From the cell containing the given text, extract its center point as [x, y] coordinate. 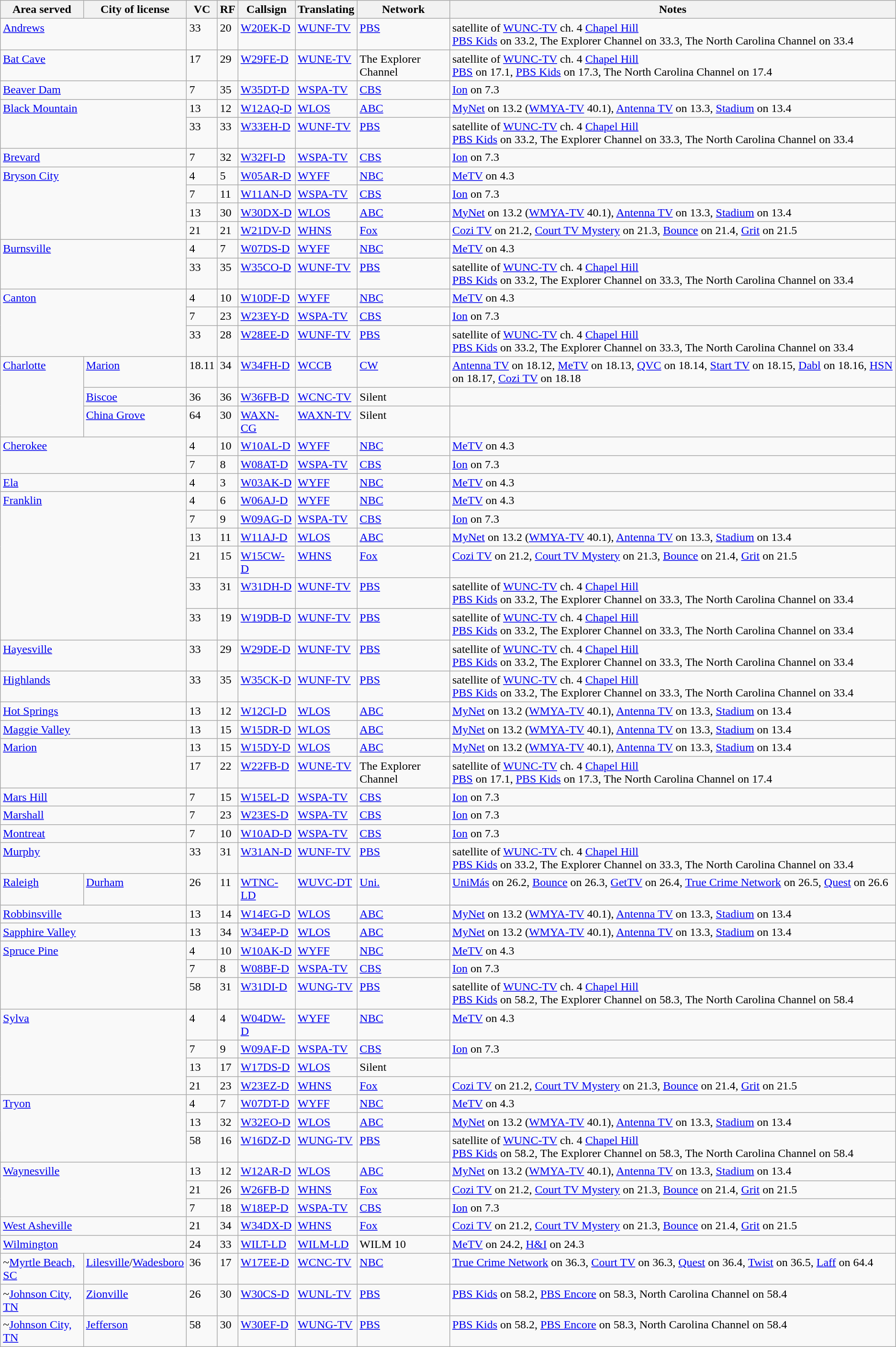
W20EK-D [266, 34]
W12CI-D [266, 711]
W07DS-D [266, 248]
Charlotte [42, 397]
W28EE-D [266, 341]
W32FI-D [266, 157]
W22FB-D [266, 773]
Lilesville/Wadesboro [135, 1268]
Franklin [94, 566]
24 [202, 1244]
Jefferson [135, 1331]
3 [228, 483]
Notes [672, 10]
19 [228, 624]
W23EZ-D [266, 1086]
W08BF-D [266, 968]
Antenna TV on 18.12, MeTV on 18.13, QVC on 18.14, Start TV on 18.15, Dabl on 18.16, HSN on 18.17, Cozi TV on 18.18 [672, 372]
RF [228, 10]
W17DS-D [266, 1067]
W06AJ-D [266, 501]
W35CK-D [266, 686]
Burnsville [94, 264]
28 [228, 341]
Biscoe [135, 397]
W35CO-D [266, 273]
W32EO-D [266, 1122]
W10DF-D [266, 298]
W34EP-D [266, 932]
W29FE-D [266, 65]
W10AK-D [266, 950]
Durham [135, 889]
~Myrtle Beach, SC [42, 1268]
Ela [94, 483]
WTNC-LD [266, 889]
WILM-LD [326, 1244]
Hayesville [94, 655]
Canton [94, 323]
W15EL-D [266, 797]
W30EF-D [266, 1331]
W04DW-D [266, 1024]
Spruce Pine [94, 975]
Sapphire Valley [94, 932]
W09AF-D [266, 1049]
Murphy [94, 858]
City of license [135, 10]
Cherokee [94, 455]
W15CW-D [266, 562]
WILM 10 [403, 1244]
Marshall [94, 815]
Translating [326, 10]
Wilmington [94, 1244]
W12AR-D [266, 1171]
5 [228, 176]
Robbinsville [94, 914]
Maggie Valley [94, 730]
UniMás on 26.2, Bounce on 26.3, GetTV on 26.4, True Crime Network on 26.5, Quest on 26.6 [672, 889]
Tryon [94, 1129]
WILT-LD [266, 1244]
W34DX-D [266, 1226]
W03AK-D [266, 483]
VC [202, 10]
W29DE-D [266, 655]
64 [202, 421]
W09AG-D [266, 519]
Network [403, 10]
MeTV on 24.2, H&I on 24.3 [672, 1244]
W34FH-D [266, 372]
W14EG-D [266, 914]
14 [228, 914]
CW [403, 372]
W30CS-D [266, 1300]
W07DT-D [266, 1104]
W19DB-D [266, 624]
W23EY-D [266, 316]
W26FB-D [266, 1190]
Bat Cave [94, 65]
Montreat [94, 833]
22 [228, 773]
Hot Springs [94, 711]
Raleigh [42, 889]
Mars Hill [94, 797]
Beaver Dam [94, 90]
Sylva [94, 1052]
W31AN-D [266, 858]
W10AL-D [266, 446]
Area served [42, 10]
WAXN-CG [266, 421]
W30DX-D [266, 212]
W31DI-D [266, 993]
WAXN-TV [326, 421]
18 [228, 1208]
W36FB-D [266, 397]
20 [228, 34]
China Grove [135, 421]
18.11 [202, 372]
W11AJ-D [266, 537]
Andrews [94, 34]
W10AD-D [266, 833]
W23ES-D [266, 815]
WUNL-TV [326, 1300]
Callsign [266, 10]
W08AT-D [266, 464]
Bryson City [94, 203]
WUVC-DT [326, 889]
W17EE-D [266, 1268]
W31DH-D [266, 593]
W15DR-D [266, 730]
W33EH-D [266, 133]
Brevard [94, 157]
True Crime Network on 36.3, Court TV on 36.3, Quest on 36.4, Twist on 36.5, Laff on 64.4 [672, 1268]
6 [228, 501]
W15DY-D [266, 748]
Uni. [403, 889]
W05AR-D [266, 176]
W35DT-D [266, 90]
Zionville [135, 1300]
Highlands [94, 686]
Black Mountain [94, 123]
W16DZ-D [266, 1147]
Waynesville [94, 1190]
West Asheville [94, 1226]
16 [228, 1147]
WCCB [326, 372]
W11AN-D [266, 194]
W18EP-D [266, 1208]
W21DV-D [266, 230]
W12AQ-D [266, 108]
